Search for the cell housing the specified text and yield its (X, Y) center coordinate. 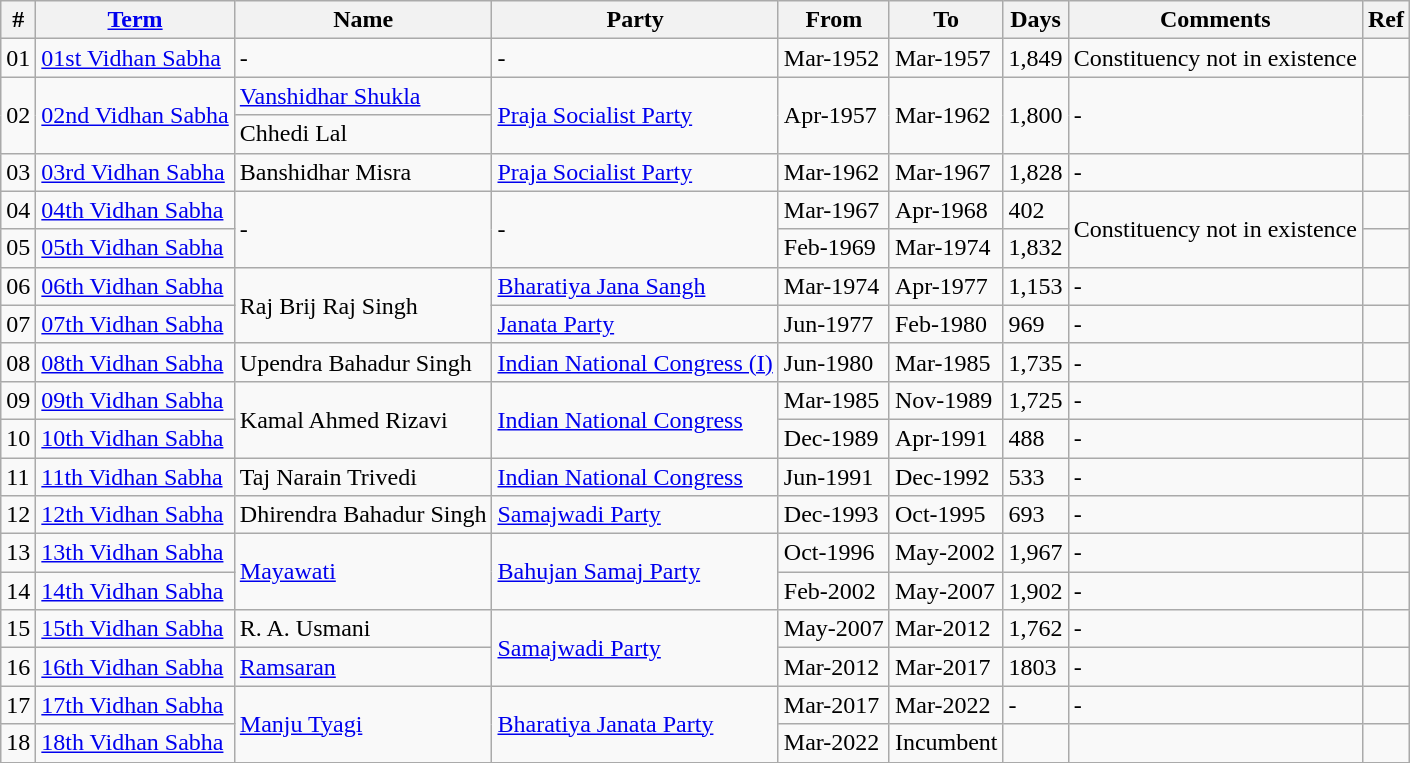
Upendra Bahadur Singh (363, 362)
May-2002 (946, 553)
Banshidhar Misra (363, 172)
Dec-1992 (946, 477)
10 (18, 438)
12th Vidhan Sabha (135, 515)
1,153 (1036, 286)
05 (18, 248)
533 (1036, 477)
Ref (1386, 20)
Party (635, 20)
Taj Narain Trivedi (363, 477)
1,967 (1036, 553)
18 (18, 743)
Dec-1989 (834, 438)
Apr-1957 (834, 115)
Mar-1957 (946, 58)
01st Vidhan Sabha (135, 58)
Bahujan Samaj Party (635, 572)
03 (18, 172)
06 (18, 286)
04 (18, 210)
Feb-1980 (946, 324)
1,902 (1036, 591)
969 (1036, 324)
Chhedi Lal (363, 134)
09th Vidhan Sabha (135, 400)
1,762 (1036, 629)
Jun-1980 (834, 362)
17 (18, 705)
Mayawati (363, 572)
1,828 (1036, 172)
Apr-1991 (946, 438)
Janata Party (635, 324)
Apr-1977 (946, 286)
1,849 (1036, 58)
03rd Vidhan Sabha (135, 172)
# (18, 20)
02nd Vidhan Sabha (135, 115)
1,725 (1036, 400)
Raj Brij Raj Singh (363, 305)
1,735 (1036, 362)
To (946, 20)
Comments (1215, 20)
18th Vidhan Sabha (135, 743)
1803 (1036, 667)
488 (1036, 438)
05th Vidhan Sabha (135, 248)
Jun-1991 (834, 477)
Mar-1952 (834, 58)
402 (1036, 210)
02 (18, 115)
1,800 (1036, 115)
Indian National Congress (I) (635, 362)
Name (363, 20)
Bharatiya Jana Sangh (635, 286)
Kamal Ahmed Rizavi (363, 419)
Manju Tyagi (363, 724)
17th Vidhan Sabha (135, 705)
Ramsaran (363, 667)
Dec-1993 (834, 515)
Apr-1968 (946, 210)
16 (18, 667)
12 (18, 515)
06th Vidhan Sabha (135, 286)
01 (18, 58)
Vanshidhar Shukla (363, 96)
15 (18, 629)
Oct-1995 (946, 515)
14th Vidhan Sabha (135, 591)
08 (18, 362)
15th Vidhan Sabha (135, 629)
Term (135, 20)
16th Vidhan Sabha (135, 667)
08th Vidhan Sabha (135, 362)
11th Vidhan Sabha (135, 477)
13 (18, 553)
07th Vidhan Sabha (135, 324)
Feb-1969 (834, 248)
Oct-1996 (834, 553)
Bharatiya Janata Party (635, 724)
1,832 (1036, 248)
14 (18, 591)
693 (1036, 515)
Feb-2002 (834, 591)
Dhirendra Bahadur Singh (363, 515)
07 (18, 324)
From (834, 20)
R. A. Usmani (363, 629)
Days (1036, 20)
04th Vidhan Sabha (135, 210)
10th Vidhan Sabha (135, 438)
11 (18, 477)
Incumbent (946, 743)
Nov-1989 (946, 400)
Jun-1977 (834, 324)
13th Vidhan Sabha (135, 553)
09 (18, 400)
